Provide the (X, Y) coordinate of the cell's center where the given text is located.  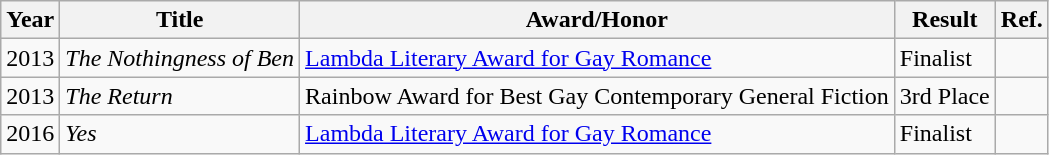
Title (180, 20)
3rd Place (944, 96)
2016 (30, 134)
The Return (180, 96)
Yes (180, 134)
Year (30, 20)
Ref. (1022, 20)
Rainbow Award for Best Gay Contemporary General Fiction (598, 96)
The Nothingness of Ben (180, 58)
Result (944, 20)
Award/Honor (598, 20)
